Output the (X, Y) coordinate of the center of the cell containing the given text.  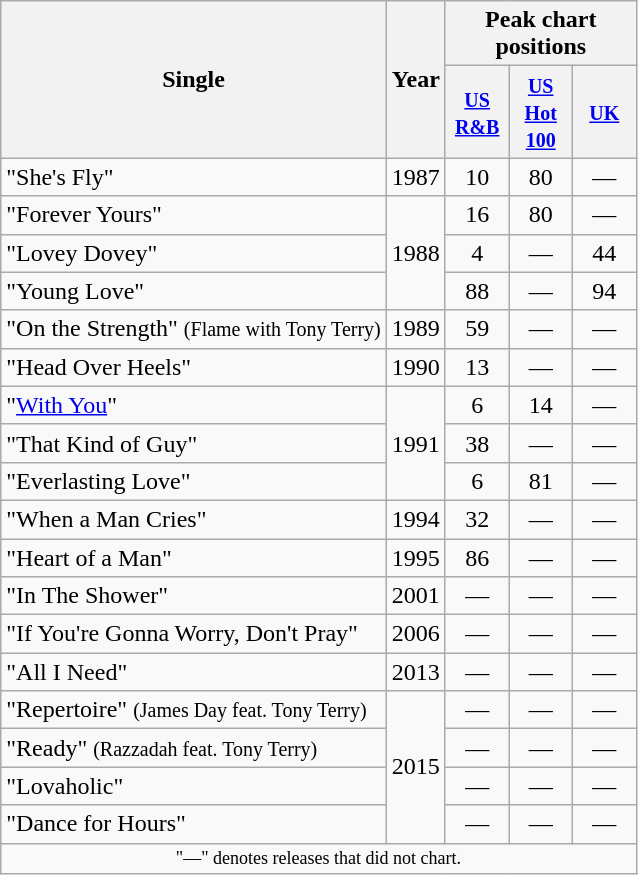
1991 (416, 443)
"Ready" (Razzadah feat. Tony Terry) (194, 748)
1994 (416, 519)
14 (541, 405)
2013 (416, 672)
Peak chart positions (540, 34)
"On the Strength" (Flame with Tony Terry) (194, 329)
"In The Shower" (194, 596)
4 (477, 253)
2015 (416, 767)
"Dance for Hours" (194, 824)
"Young Love" (194, 291)
Year (416, 80)
59 (477, 329)
32 (477, 519)
"Forever Yours" (194, 215)
1988 (416, 253)
US Hot 100 (541, 112)
"—" denotes releases that did not chart. (318, 858)
"Lovey Dovey" (194, 253)
38 (477, 443)
"Head Over Heels" (194, 367)
"When a Man Cries" (194, 519)
"She's Fly" (194, 177)
16 (477, 215)
"Everlasting Love" (194, 481)
2006 (416, 634)
2001 (416, 596)
1987 (416, 177)
13 (477, 367)
88 (477, 291)
81 (541, 481)
"Repertoire" (James Day feat. Tony Terry) (194, 710)
1989 (416, 329)
44 (605, 253)
"If You're Gonna Worry, Don't Pray" (194, 634)
86 (477, 557)
Single (194, 80)
"All I Need" (194, 672)
"Heart of a Man" (194, 557)
"Lovaholic" (194, 786)
"With You" (194, 405)
10 (477, 177)
US R&B (477, 112)
1990 (416, 367)
UK (605, 112)
94 (605, 291)
1995 (416, 557)
"That Kind of Guy" (194, 443)
